Capture the cell that displays the provided text and extract its [X, Y] central coordinate. 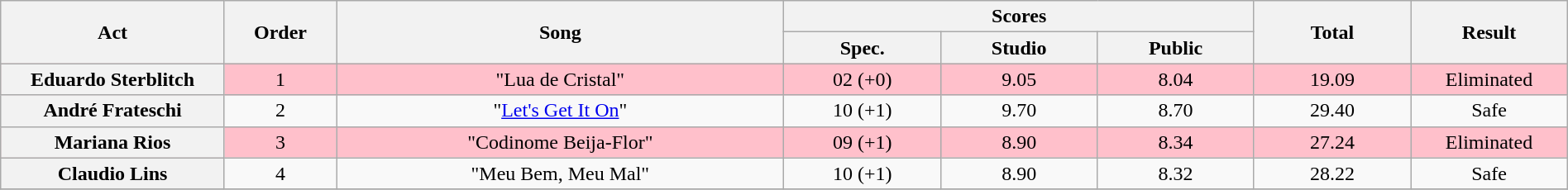
27.24 [1331, 142]
8.34 [1176, 142]
Song [561, 32]
Act [112, 32]
09 (+1) [862, 142]
"Let's Get It On" [561, 111]
9.70 [1019, 111]
"Lua de Cristal" [561, 79]
Mariana Rios [112, 142]
Public [1176, 48]
Order [280, 32]
8.04 [1176, 79]
André Frateschi [112, 111]
8.70 [1176, 111]
Scores [1019, 17]
4 [280, 173]
2 [280, 111]
"Meu Bem, Meu Mal" [561, 173]
28.22 [1331, 173]
Studio [1019, 48]
Total [1331, 32]
02 (+0) [862, 79]
"Codinome Beija-Flor" [561, 142]
1 [280, 79]
8.32 [1176, 173]
Claudio Lins [112, 173]
3 [280, 142]
9.05 [1019, 79]
19.09 [1331, 79]
29.40 [1331, 111]
Result [1489, 32]
Spec. [862, 48]
Eduardo Sterblitch [112, 79]
